For the text-containing cell, return its midpoint in (X, Y) coordinate format. 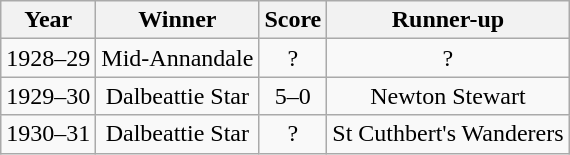
Score (293, 20)
Runner-up (448, 20)
1929–30 (48, 96)
Winner (178, 20)
Year (48, 20)
St Cuthbert's Wanderers (448, 134)
5–0 (293, 96)
1930–31 (48, 134)
Mid-Annandale (178, 58)
Newton Stewart (448, 96)
1928–29 (48, 58)
